Provide the [X, Y] coordinate of the cell's center where the given text is located.  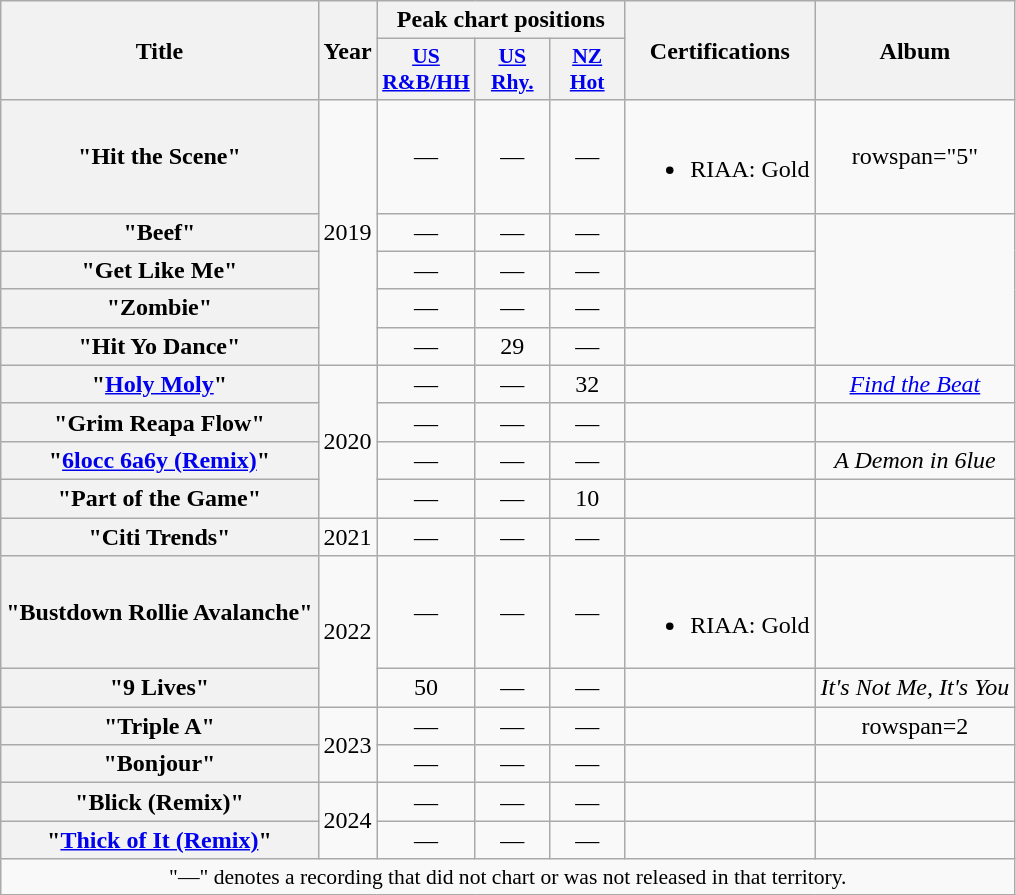
"Beef" [160, 232]
50 [426, 688]
A Demon in 6lue [915, 460]
USR&B/HH [426, 70]
"Blick (Remix)" [160, 802]
NZHot [588, 70]
"Bustdown Rollie Avalanche" [160, 612]
2019 [348, 232]
Certifications [720, 50]
"Citi Trends" [160, 537]
Year [348, 50]
"—" denotes a recording that did not chart or was not released in that territory. [508, 877]
"Hit Yo Dance" [160, 346]
rowspan=2 [915, 726]
Album [915, 50]
"Triple A" [160, 726]
"Holy Moly" [160, 384]
32 [588, 384]
2021 [348, 537]
"9 Lives" [160, 688]
"Get Like Me" [160, 270]
Find the Beat [915, 384]
29 [512, 346]
"Part of the Game" [160, 498]
2022 [348, 632]
"6locc 6a6y (Remix)" [160, 460]
2024 [348, 821]
2023 [348, 745]
Peak chart positions [501, 20]
"Hit the Scene" [160, 156]
"Zombie" [160, 308]
"Thick of It (Remix)" [160, 840]
USRhy. [512, 70]
"Grim Reapa Flow" [160, 422]
"Bonjour" [160, 764]
10 [588, 498]
rowspan="5" [915, 156]
Title [160, 50]
2020 [348, 441]
It's Not Me, It's You [915, 688]
